Output the [X, Y] coordinate of the center of the cell containing the given text.  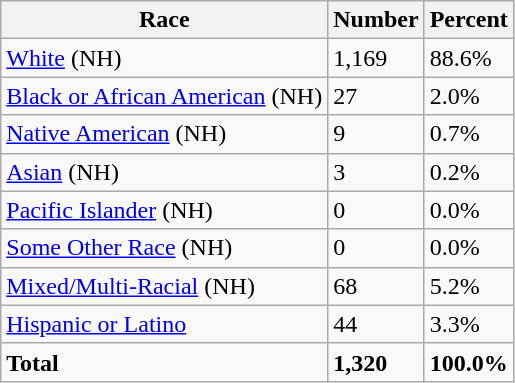
Native American (NH) [164, 134]
100.0% [468, 362]
0.2% [468, 172]
Number [376, 20]
9 [376, 134]
Pacific Islander (NH) [164, 210]
68 [376, 286]
27 [376, 96]
5.2% [468, 286]
White (NH) [164, 58]
44 [376, 324]
Percent [468, 20]
Total [164, 362]
1,169 [376, 58]
1,320 [376, 362]
2.0% [468, 96]
Asian (NH) [164, 172]
3.3% [468, 324]
88.6% [468, 58]
3 [376, 172]
0.7% [468, 134]
Hispanic or Latino [164, 324]
Mixed/Multi-Racial (NH) [164, 286]
Black or African American (NH) [164, 96]
Some Other Race (NH) [164, 248]
Race [164, 20]
